Output the (x, y) coordinate of the center of the cell containing the given text.  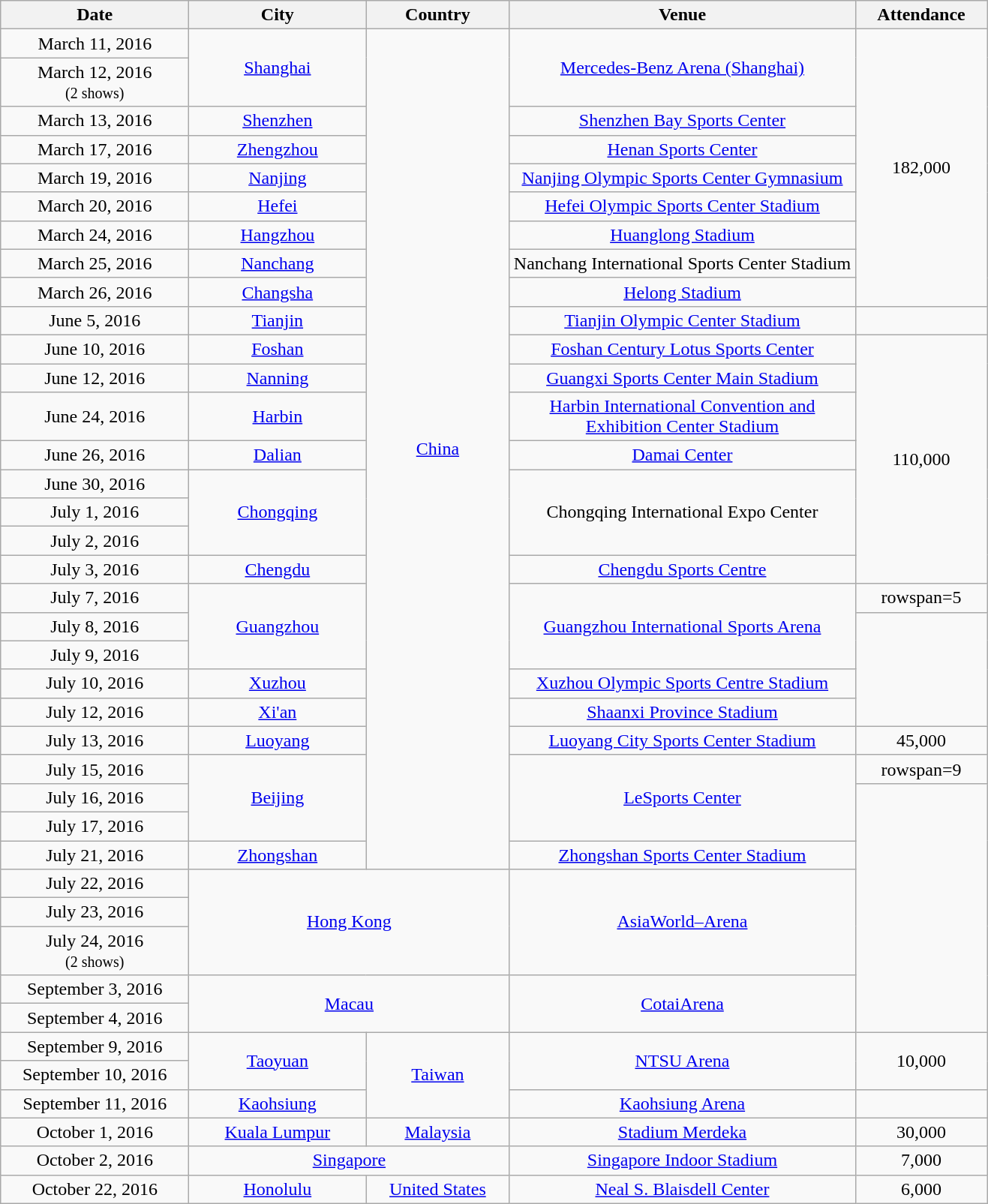
July 22, 2016 (95, 884)
Venue (683, 15)
City (278, 15)
Xuzhou Olympic Sports Centre Stadium (683, 683)
Zhongshan Sports Center Stadium (683, 854)
Shenzhen (278, 121)
September 11, 2016 (95, 1103)
Singapore (350, 1160)
NTSU Arena (683, 1061)
China (438, 449)
Nanchang (278, 263)
July 8, 2016 (95, 626)
Helong Stadium (683, 292)
June 26, 2016 (95, 455)
Beijing (278, 797)
Stadium Merdeka (683, 1132)
Damai Center (683, 455)
Nanjing (278, 178)
45,000 (921, 740)
July 1, 2016 (95, 512)
March 12, 2016(2 shows) (95, 83)
Taoyuan (278, 1061)
Henan Sports Center (683, 149)
Macau (350, 1004)
Foshan Century Lotus Sports Center (683, 349)
March 19, 2016 (95, 178)
October 1, 2016 (95, 1132)
110,000 (921, 459)
Nanchang International Sports Center Stadium (683, 263)
July 3, 2016 (95, 569)
Hefei Olympic Sports Center Stadium (683, 206)
Honolulu (278, 1189)
July 9, 2016 (95, 655)
July 17, 2016 (95, 826)
July 15, 2016 (95, 769)
July 10, 2016 (95, 683)
October 2, 2016 (95, 1160)
Neal S. Blaisdell Center (683, 1189)
30,000 (921, 1132)
June 12, 2016 (95, 377)
October 22, 2016 (95, 1189)
Chongqing (278, 512)
Luoyang (278, 740)
rowspan=5 (921, 598)
10,000 (921, 1061)
Zhengzhou (278, 149)
Malaysia (438, 1132)
Hangzhou (278, 235)
July 7, 2016 (95, 598)
Tianjin Olympic Center Stadium (683, 320)
7,000 (921, 1160)
Nanjing Olympic Sports Center Gymnasium (683, 178)
Shenzhen Bay Sports Center (683, 121)
Attendance (921, 15)
March 24, 2016 (95, 235)
Hong Kong (350, 923)
March 13, 2016 (95, 121)
Harbin International Convention and Exhibition Center Stadium (683, 417)
September 4, 2016 (95, 1018)
June 10, 2016 (95, 349)
AsiaWorld–Arena (683, 923)
Kaohsiung Arena (683, 1103)
CotaiArena (683, 1004)
United States (438, 1189)
Guangzhou (278, 626)
6,000 (921, 1189)
Nanning (278, 377)
July 21, 2016 (95, 854)
Shanghai (278, 68)
Hefei (278, 206)
March 11, 2016 (95, 44)
Shaanxi Province Stadium (683, 712)
Zhongshan (278, 854)
Date (95, 15)
March 17, 2016 (95, 149)
Changsha (278, 292)
March 26, 2016 (95, 292)
June 30, 2016 (95, 484)
Country (438, 15)
Mercedes-Benz Arena (Shanghai) (683, 68)
LeSports Center (683, 797)
July 2, 2016 (95, 541)
Foshan (278, 349)
June 5, 2016 (95, 320)
Chengdu (278, 569)
June 24, 2016 (95, 417)
Xi'an (278, 712)
July 12, 2016 (95, 712)
July 16, 2016 (95, 797)
September 9, 2016 (95, 1046)
July 24, 2016(2 shows) (95, 951)
September 10, 2016 (95, 1075)
July 13, 2016 (95, 740)
Kuala Lumpur (278, 1132)
Guangxi Sports Center Main Stadium (683, 377)
Chongqing International Expo Center (683, 512)
September 3, 2016 (95, 989)
Taiwan (438, 1075)
Singapore Indoor Stadium (683, 1160)
Dalian (278, 455)
Luoyang City Sports Center Stadium (683, 740)
Kaohsiung (278, 1103)
182,000 (921, 168)
March 25, 2016 (95, 263)
rowspan=9 (921, 769)
July 23, 2016 (95, 912)
March 20, 2016 (95, 206)
Huanglong Stadium (683, 235)
Xuzhou (278, 683)
Chengdu Sports Centre (683, 569)
Guangzhou International Sports Arena (683, 626)
Tianjin (278, 320)
Harbin (278, 417)
